Provide the [X, Y] coordinate of the cell's center where the given text is located.  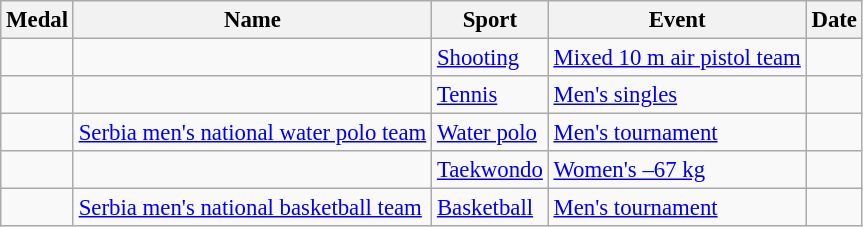
Taekwondo [490, 170]
Women's –67 kg [677, 170]
Men's singles [677, 95]
Serbia men's national water polo team [252, 133]
Water polo [490, 133]
Medal [38, 20]
Mixed 10 m air pistol team [677, 58]
Name [252, 20]
Event [677, 20]
Serbia men's national basketball team [252, 208]
Tennis [490, 95]
Basketball [490, 208]
Date [834, 20]
Shooting [490, 58]
Sport [490, 20]
